Provide the [x, y] coordinate of the cell's center where the given text is located.  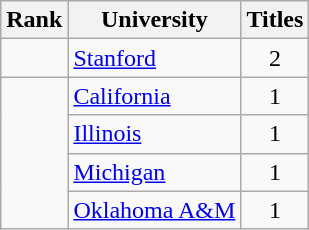
California [154, 96]
Michigan [154, 172]
Oklahoma A&M [154, 210]
Titles [275, 20]
Illinois [154, 134]
University [154, 20]
2 [275, 58]
Stanford [154, 58]
Rank [34, 20]
